Determine the [X, Y] coordinate at the center of the cell enclosing the given text.  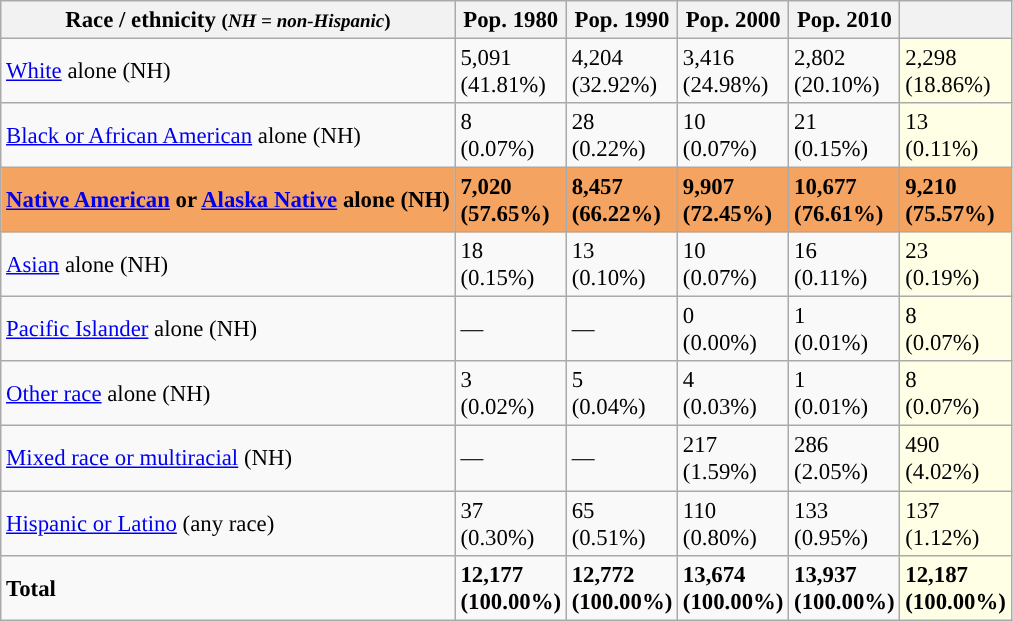
13,937(100.00%) [844, 588]
12,772(100.00%) [622, 588]
286(2.05%) [844, 458]
2,802(20.10%) [844, 72]
5,091(41.81%) [510, 72]
110(0.80%) [734, 524]
7,020(57.65%) [510, 200]
12,187(100.00%) [956, 588]
21(0.15%) [844, 136]
16(0.11%) [844, 264]
13(0.10%) [622, 264]
13(0.11%) [956, 136]
Pop. 1990 [622, 20]
Race / ethnicity (NH = non-Hispanic) [228, 20]
8,457(66.22%) [622, 200]
490(4.02%) [956, 458]
217(1.59%) [734, 458]
Asian alone (NH) [228, 264]
9,210(75.57%) [956, 200]
3(0.02%) [510, 394]
Hispanic or Latino (any race) [228, 524]
133(0.95%) [844, 524]
23(0.19%) [956, 264]
5(0.04%) [622, 394]
Mixed race or multiracial (NH) [228, 458]
Pop. 2010 [844, 20]
37(0.30%) [510, 524]
10,677(76.61%) [844, 200]
4,204(32.92%) [622, 72]
Black or African American alone (NH) [228, 136]
Other race alone (NH) [228, 394]
Native American or Alaska Native alone (NH) [228, 200]
137(1.12%) [956, 524]
Total [228, 588]
Pop. 2000 [734, 20]
3,416(24.98%) [734, 72]
18(0.15%) [510, 264]
Pop. 1980 [510, 20]
0(0.00%) [734, 330]
White alone (NH) [228, 72]
12,177(100.00%) [510, 588]
2,298(18.86%) [956, 72]
9,907(72.45%) [734, 200]
13,674(100.00%) [734, 588]
28(0.22%) [622, 136]
Pacific Islander alone (NH) [228, 330]
4(0.03%) [734, 394]
65(0.51%) [622, 524]
